Detect which cell encompasses the target text, then output its (x, y) center coordinate. 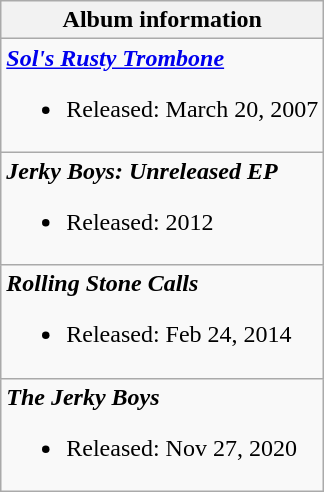
Jerky Boys: Unreleased EPReleased: 2012 (162, 208)
Album information (162, 20)
Sol's Rusty TromboneReleased: March 20, 2007 (162, 96)
Rolling Stone CallsReleased: Feb 24, 2014 (162, 322)
The Jerky BoysReleased: Nov 27, 2020 (162, 434)
